Determine the [X, Y] coordinate at the center of the cell enclosing the given text.  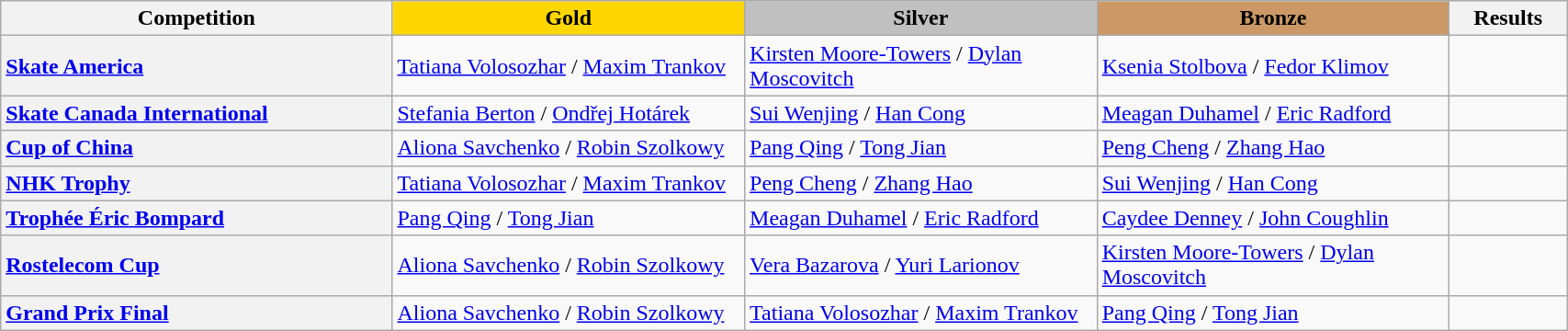
NHK Trophy [197, 183]
Competition [197, 18]
Gold [569, 18]
Skate Canada International [197, 113]
Trophée Éric Bompard [197, 218]
Rostelecom Cup [197, 265]
Ksenia Stolbova / Fedor Klimov [1273, 66]
Cup of China [197, 148]
Vera Bazarova / Yuri Larionov [921, 265]
Grand Prix Final [197, 313]
Caydee Denney / John Coughlin [1273, 218]
Results [1508, 18]
Skate America [197, 66]
Bronze [1273, 18]
Silver [921, 18]
Stefania Berton / Ondřej Hotárek [569, 113]
